Output the [x, y] coordinate of the center of the cell containing the given text.  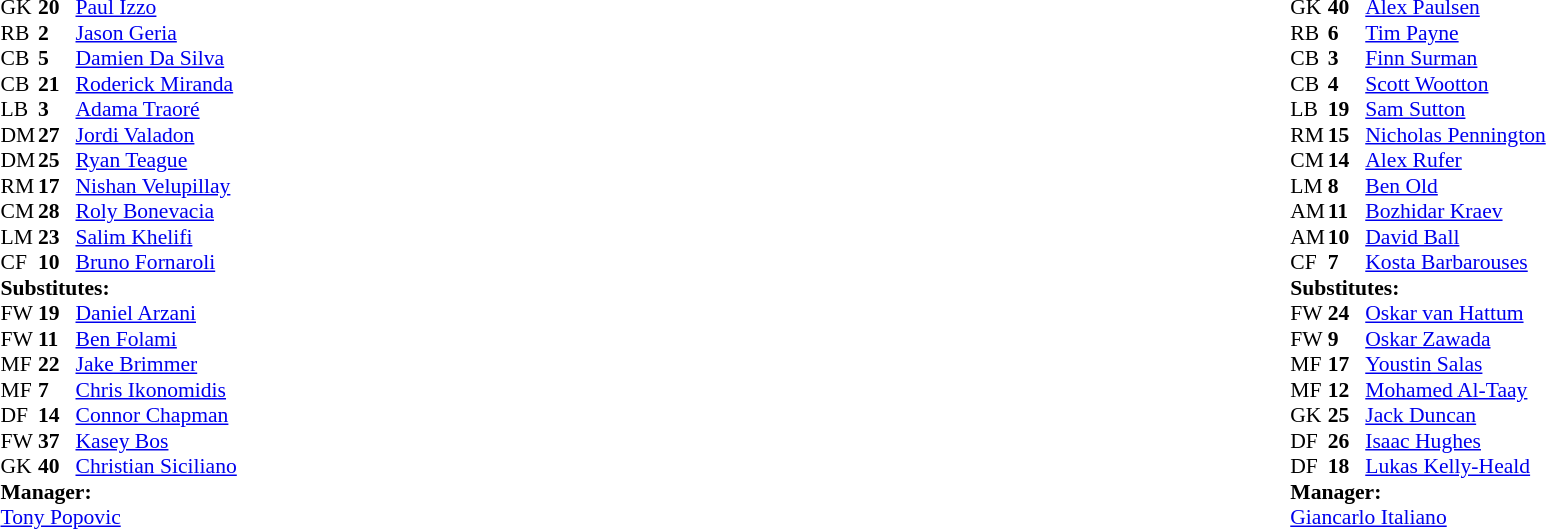
Oskar van Hattum [1455, 313]
Youstin Salas [1455, 365]
Scott Wootton [1455, 84]
Nishan Velupillay [156, 186]
22 [57, 365]
23 [57, 237]
Chris Ikonomidis [156, 390]
Ben Folami [156, 339]
6 [1347, 33]
Daniel Arzani [156, 313]
26 [1347, 441]
12 [1347, 390]
Nicholas Pennington [1455, 135]
Connor Chapman [156, 415]
18 [1347, 467]
Bruno Fornaroli [156, 263]
Sam Sutton [1455, 109]
Finn Surman [1455, 59]
27 [57, 135]
Christian Siciliano [156, 467]
28 [57, 211]
8 [1347, 186]
Roderick Miranda [156, 84]
David Ball [1455, 237]
Ben Old [1455, 186]
Bozhidar Kraev [1455, 211]
Mohamed Al-Taay [1455, 390]
40 [57, 467]
Tim Payne [1455, 33]
5 [57, 59]
Jake Brimmer [156, 365]
4 [1347, 84]
Isaac Hughes [1455, 441]
Kasey Bos [156, 441]
Alex Rufer [1455, 161]
Jack Duncan [1455, 415]
Jordi Valadon [156, 135]
Oskar Zawada [1455, 339]
Ryan Teague [156, 161]
Jason Geria [156, 33]
37 [57, 441]
21 [57, 84]
Lukas Kelly-Heald [1455, 467]
24 [1347, 313]
Kosta Barbarouses [1455, 263]
Adama Traoré [156, 109]
15 [1347, 135]
Roly Bonevacia [156, 211]
Salim Khelifi [156, 237]
9 [1347, 339]
Damien Da Silva [156, 59]
2 [57, 33]
